Detect which cell encompasses the target text, then output its [X, Y] center coordinate. 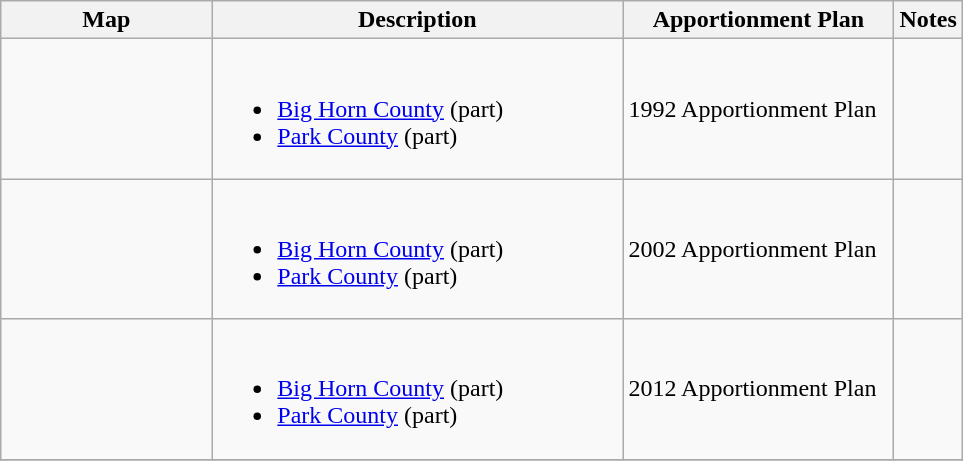
Map [106, 20]
Apportionment Plan [758, 20]
2002 Apportionment Plan [758, 249]
Description [418, 20]
1992 Apportionment Plan [758, 109]
2012 Apportionment Plan [758, 389]
Notes [928, 20]
